Output the [x, y] coordinate of the center of the cell containing the given text.  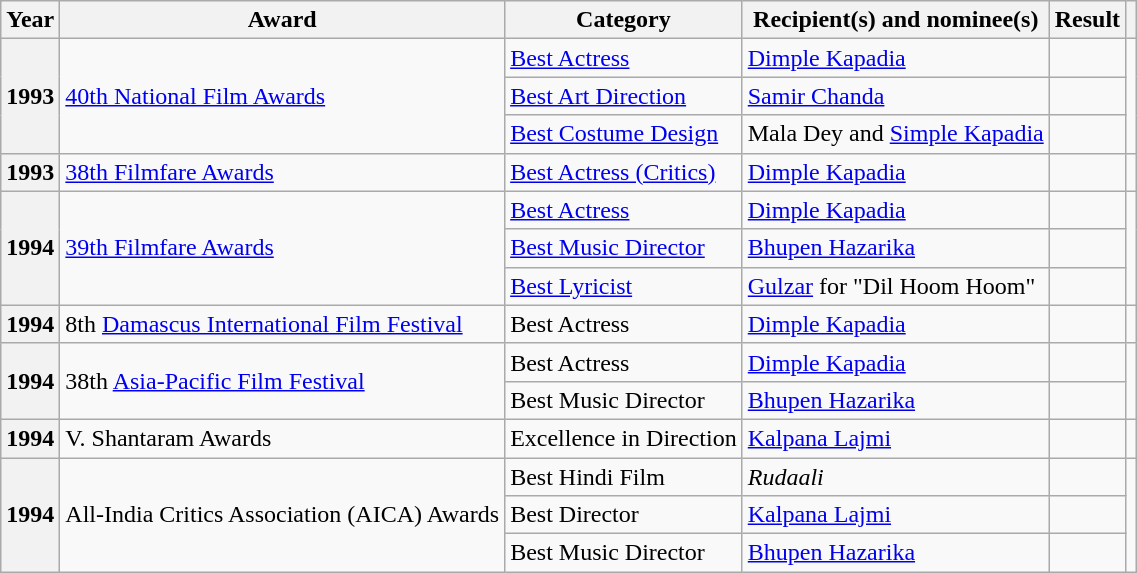
Rudaali [896, 477]
Category [624, 20]
Mala Dey and Simple Kapadia [896, 134]
8th Damascus International Film Festival [282, 324]
Gulzar for "Dil Hoom Hoom" [896, 286]
Best Director [624, 515]
Best Hindi Film [624, 477]
V. Shantaram Awards [282, 438]
40th National Film Awards [282, 96]
Excellence in Direction [624, 438]
Year [30, 20]
Best Lyricist [624, 286]
Result [1087, 20]
38th Filmfare Awards [282, 172]
Best Actress (Critics) [624, 172]
Best Art Direction [624, 96]
38th Asia-Pacific Film Festival [282, 381]
All-India Critics Association (AICA) Awards [282, 515]
Samir Chanda [896, 96]
Best Costume Design [624, 134]
39th Filmfare Awards [282, 248]
Recipient(s) and nominee(s) [896, 20]
Award [282, 20]
